Extract the (x, y) coordinate from the center of the cell holding the provided text.  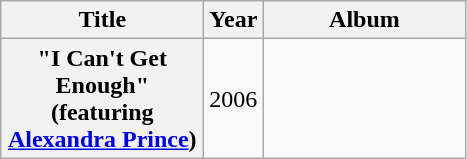
Title (102, 20)
"I Can't Get Enough"(featuring Alexandra Prince) (102, 98)
Album (364, 20)
2006 (234, 98)
Year (234, 20)
